Extract the (X, Y) coordinate from the center of the cell holding the provided text.  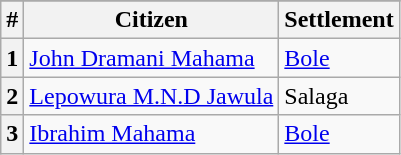
Ibrahim Mahama (152, 134)
Settlement (339, 20)
2 (12, 96)
3 (12, 134)
1 (12, 58)
Lepowura M.N.D Jawula (152, 96)
# (12, 20)
John Dramani Mahama (152, 58)
Salaga (339, 96)
Citizen (152, 20)
